Find where the given text appears and provide that cell's center as [X, Y] coordinate. 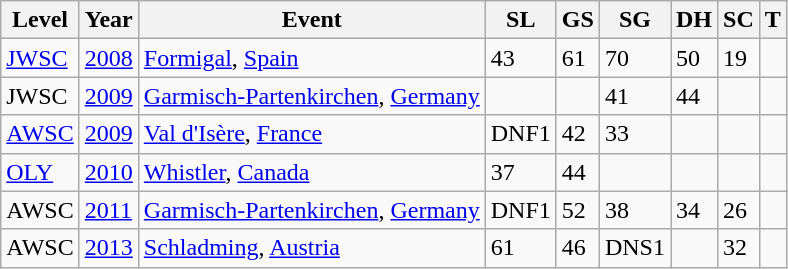
2008 [108, 58]
2013 [108, 248]
38 [634, 210]
2010 [108, 172]
2011 [108, 210]
32 [739, 248]
46 [578, 248]
DH [694, 20]
Level [40, 20]
70 [634, 58]
SC [739, 20]
Val d'Isère, France [312, 134]
GS [578, 20]
Year [108, 20]
43 [520, 58]
Event [312, 20]
Formigal, Spain [312, 58]
52 [578, 210]
SG [634, 20]
19 [739, 58]
Whistler, Canada [312, 172]
26 [739, 210]
DNS1 [634, 248]
50 [694, 58]
OLY [40, 172]
34 [694, 210]
37 [520, 172]
Schladming, Austria [312, 248]
SL [520, 20]
42 [578, 134]
41 [634, 96]
33 [634, 134]
T [772, 20]
